Extract the [X, Y] coordinate from the center of the cell holding the provided text.  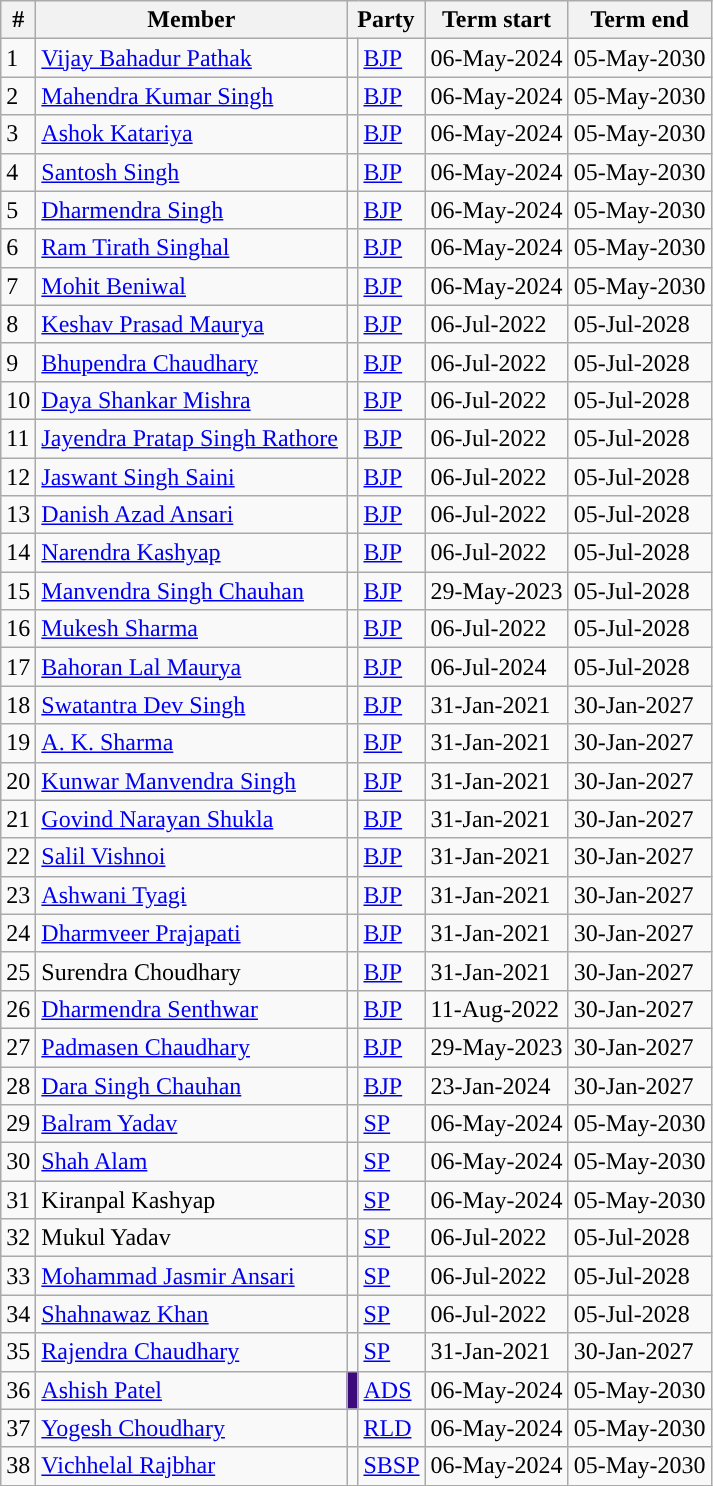
4 [18, 172]
Mohit Beniwal [192, 286]
7 [18, 286]
Bahoran Lal Maurya [192, 667]
Keshav Prasad Maurya [192, 324]
11 [18, 438]
Swatantra Dev Singh [192, 705]
12 [18, 477]
# [18, 20]
Kiranpal Kashyap [192, 1200]
16 [18, 629]
Party [386, 20]
Narendra Kashyap [192, 553]
30 [18, 1162]
ADS [392, 1390]
8 [18, 324]
13 [18, 515]
36 [18, 1390]
Ashok Katariya [192, 134]
Member [192, 20]
Mohammad Jasmir Ansari [192, 1276]
Bhupendra Chaudhary [192, 362]
32 [18, 1238]
6 [18, 248]
26 [18, 1009]
Ram Tirath Singhal [192, 248]
Santosh Singh [192, 172]
Govind Narayan Shukla [192, 819]
Mahendra Kumar Singh [192, 96]
15 [18, 591]
38 [18, 1466]
Mukesh Sharma [192, 629]
A. K. Sharma [192, 743]
9 [18, 362]
2 [18, 96]
Yogesh Choudhary [192, 1428]
20 [18, 781]
19 [18, 743]
Ashish Patel [192, 1390]
Mukul Yadav [192, 1238]
14 [18, 553]
Dharmveer Prajapati [192, 933]
37 [18, 1428]
24 [18, 933]
Surendra Choudhary [192, 971]
Rajendra Chaudhary [192, 1352]
27 [18, 1047]
Dara Singh Chauhan [192, 1085]
31 [18, 1200]
Padmasen Chaudhary [192, 1047]
Jayendra Pratap Singh Rathore [192, 438]
06-Jul-2024 [496, 667]
Term start [496, 20]
35 [18, 1352]
Manvendra Singh Chauhan [192, 591]
29 [18, 1124]
22 [18, 857]
Daya Shankar Mishra [192, 400]
11-Aug-2022 [496, 1009]
34 [18, 1314]
10 [18, 400]
Kunwar Manvendra Singh [192, 781]
25 [18, 971]
5 [18, 210]
Jaswant Singh Saini [192, 477]
Danish Azad Ansari [192, 515]
21 [18, 819]
1 [18, 58]
17 [18, 667]
Dharmendra Singh [192, 210]
28 [18, 1085]
Vichhelal Rajbhar [192, 1466]
SBSP [392, 1466]
Vijay Bahadur Pathak [192, 58]
RLD [392, 1428]
18 [18, 705]
Shah Alam [192, 1162]
Term end [640, 20]
23-Jan-2024 [496, 1085]
Balram Yadav [192, 1124]
Shahnawaz Khan [192, 1314]
3 [18, 134]
23 [18, 895]
Dharmendra Senthwar [192, 1009]
Salil Vishnoi [192, 857]
Ashwani Tyagi [192, 895]
33 [18, 1276]
